For the text-containing cell, return its midpoint in (X, Y) coordinate format. 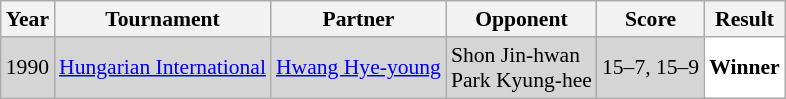
Hungarian International (162, 68)
Year (28, 19)
Shon Jin-hwan Park Kyung-hee (522, 68)
15–7, 15–9 (650, 68)
Partner (358, 19)
Tournament (162, 19)
Opponent (522, 19)
Hwang Hye-young (358, 68)
Result (744, 19)
Winner (744, 68)
1990 (28, 68)
Score (650, 19)
